Search for the cell housing the specified text and yield its [X, Y] center coordinate. 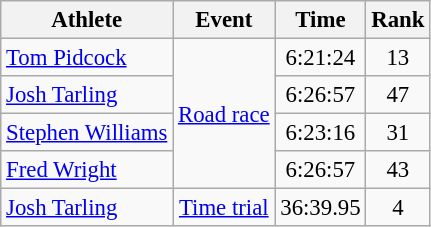
Stephen Williams [87, 133]
Athlete [87, 20]
43 [398, 170]
Road race [224, 114]
Time [320, 20]
36:39.95 [320, 208]
Time trial [224, 208]
13 [398, 58]
4 [398, 208]
47 [398, 95]
Event [224, 20]
31 [398, 133]
Fred Wright [87, 170]
Rank [398, 20]
6:23:16 [320, 133]
Tom Pidcock [87, 58]
6:21:24 [320, 58]
